Detect which cell encompasses the target text, then output its [X, Y] center coordinate. 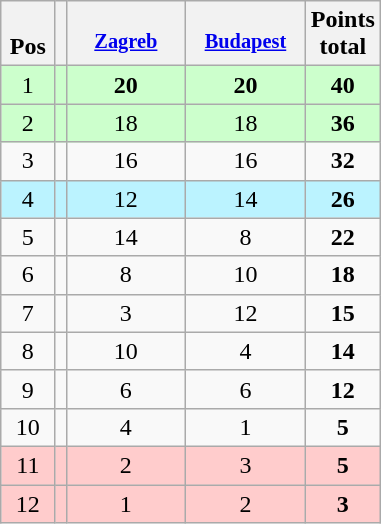
15 [342, 313]
Pointstotal [342, 34]
36 [342, 123]
11 [28, 465]
22 [342, 237]
Pos [28, 34]
40 [342, 85]
Budapest [246, 34]
32 [342, 161]
Zagreb [126, 34]
9 [28, 389]
26 [342, 199]
7 [28, 313]
